Find where the given text appears and provide that cell's center as [x, y] coordinate. 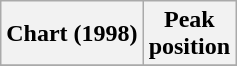
Chart (1998) [72, 34]
Peakposition [189, 34]
